Extract the (X, Y) coordinate from the center of the cell holding the provided text.  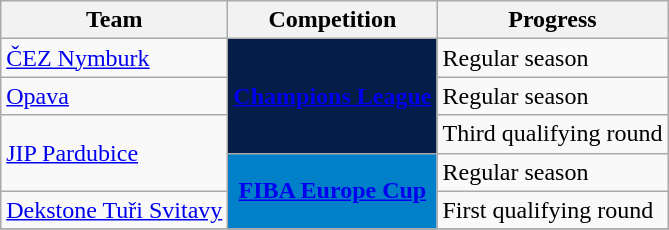
First qualifying round (552, 210)
Dekstone Tuři Svitavy (114, 210)
FIBA Europe Cup (332, 191)
ČEZ Nymburk (114, 58)
Opava (114, 96)
Third qualifying round (552, 134)
JIP Pardubice (114, 153)
Competition (332, 20)
Progress (552, 20)
Champions League (332, 96)
Team (114, 20)
